Locate the cell with the specified text and output its [X, Y] center coordinate. 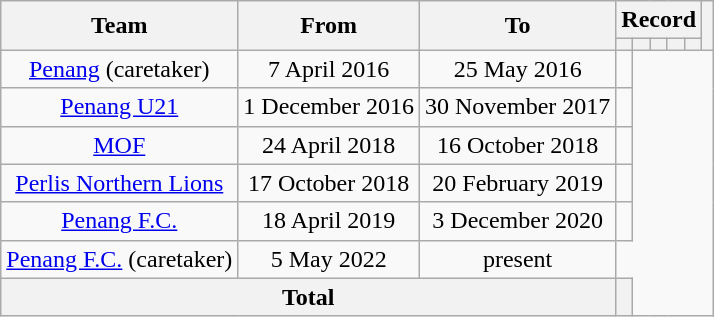
20 February 2019 [517, 183]
From [329, 26]
Penang F.C. (caretaker) [120, 259]
25 May 2016 [517, 69]
7 April 2016 [329, 69]
18 April 2019 [329, 221]
17 October 2018 [329, 183]
Record [659, 20]
present [517, 259]
30 November 2017 [517, 107]
16 October 2018 [517, 145]
Perlis Northern Lions [120, 183]
Penang (caretaker) [120, 69]
1 December 2016 [329, 107]
24 April 2018 [329, 145]
Total [308, 297]
MOF [120, 145]
Penang U21 [120, 107]
5 May 2022 [329, 259]
Team [120, 26]
To [517, 26]
Penang F.C. [120, 221]
3 December 2020 [517, 221]
